Determine the [X, Y] coordinate at the center of the cell enclosing the given text.  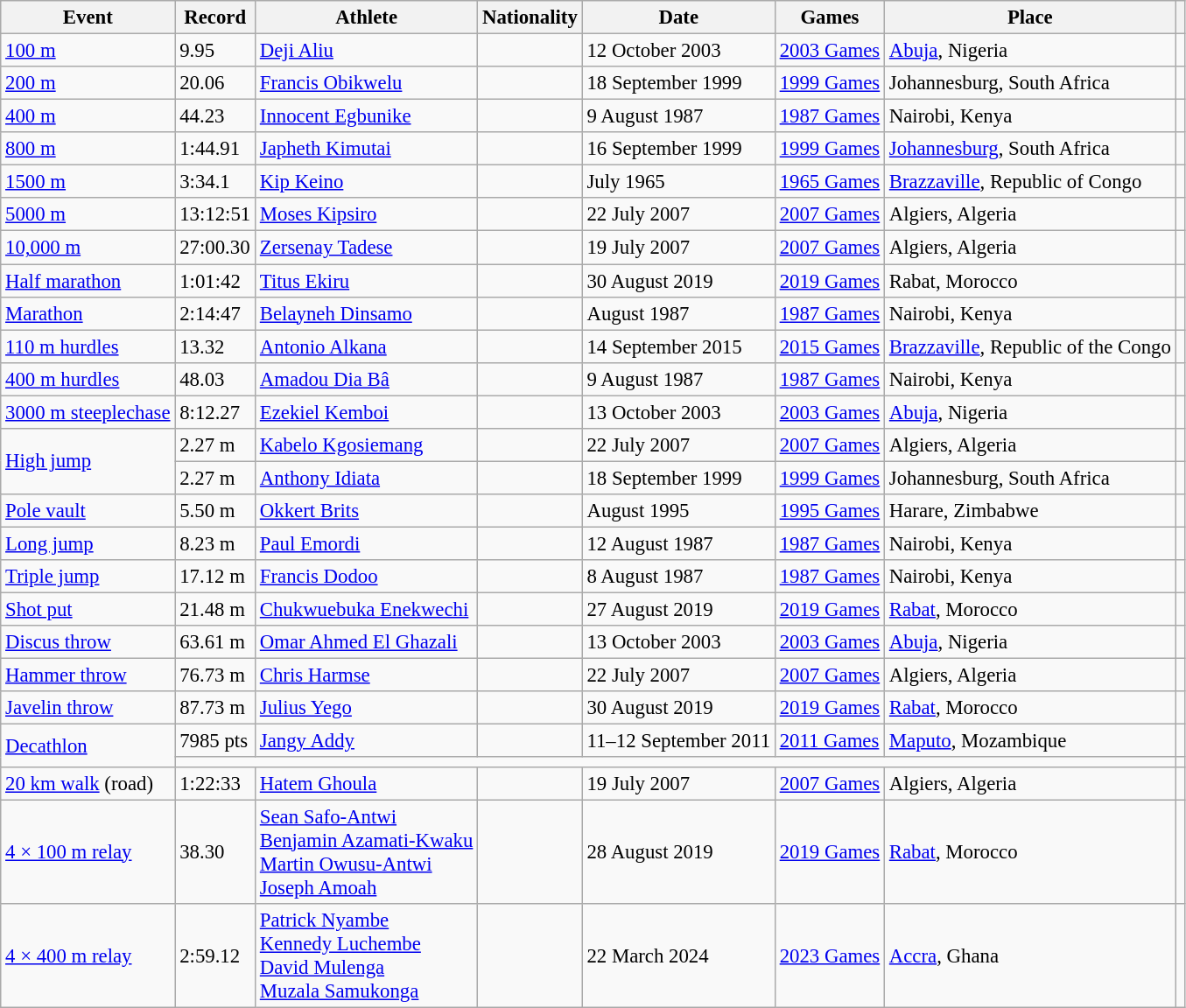
48.03 [215, 379]
Hammer throw [88, 675]
400 m hurdles [88, 379]
4 × 100 m relay [88, 852]
Japheth Kimutai [366, 149]
Kip Keino [366, 182]
27 August 2019 [678, 610]
Javelin throw [88, 708]
110 m hurdles [88, 346]
12 October 2003 [678, 51]
Athlete [366, 17]
Discus throw [88, 642]
2:59.12 [215, 955]
4 × 400 m relay [88, 955]
Kabelo Kgosiemang [366, 445]
2015 Games [830, 346]
20 km walk (road) [88, 783]
16 September 1999 [678, 149]
Triple jump [88, 577]
Chukwuebuka Enekwechi [366, 610]
3000 m steeplechase [88, 412]
High jump [88, 462]
63.61 m [215, 642]
Record [215, 17]
13:12:51 [215, 214]
12 August 1987 [678, 543]
Innocent Egbunike [366, 116]
9.95 [215, 51]
Games [830, 17]
Omar Ahmed El Ghazali [366, 642]
Julius Yego [366, 708]
Brazzaville, Republic of the Congo [1031, 346]
20.06 [215, 83]
2023 Games [830, 955]
Hatem Ghoula [366, 783]
Shot put [88, 610]
Harare, Zimbabwe [1031, 511]
3:34.1 [215, 182]
2011 Games [830, 741]
28 August 2019 [678, 852]
Patrick NyambeKennedy LuchembeDavid MulengaMuzala Samukonga [366, 955]
Pole vault [88, 511]
11–12 September 2011 [678, 741]
Belayneh Dinsamo [366, 313]
Date [678, 17]
87.73 m [215, 708]
1965 Games [830, 182]
Accra, Ghana [1031, 955]
Marathon [88, 313]
August 1995 [678, 511]
5000 m [88, 214]
44.23 [215, 116]
7985 pts [215, 741]
8 August 1987 [678, 577]
27:00.30 [215, 248]
Brazzaville, Republic of Congo [1031, 182]
Sean Safo-AntwiBenjamin Azamati-KwakuMartin Owusu-AntwiJoseph Amoah [366, 852]
8.23 m [215, 543]
Francis Obikwelu [366, 83]
Titus Ekiru [366, 281]
14 September 2015 [678, 346]
8:12.27 [215, 412]
Jangy Addy [366, 741]
Antonio Alkana [366, 346]
38.30 [215, 852]
400 m [88, 116]
Anthony Idiata [366, 478]
10,000 m [88, 248]
Francis Dodoo [366, 577]
Chris Harmse [366, 675]
100 m [88, 51]
Maputo, Mozambique [1031, 741]
July 1965 [678, 182]
800 m [88, 149]
Nationality [530, 17]
Long jump [88, 543]
13.32 [215, 346]
Paul Emordi [366, 543]
76.73 m [215, 675]
1500 m [88, 182]
August 1987 [678, 313]
Place [1031, 17]
Moses Kipsiro [366, 214]
17.12 m [215, 577]
1:44.91 [215, 149]
Ezekiel Kemboi [366, 412]
Amadou Dia Bâ [366, 379]
Zersenay Tadese [366, 248]
Decathlon [88, 745]
Deji Aliu [366, 51]
1:22:33 [215, 783]
Okkert Brits [366, 511]
1:01:42 [215, 281]
Event [88, 17]
1995 Games [830, 511]
Half marathon [88, 281]
200 m [88, 83]
22 March 2024 [678, 955]
21.48 m [215, 610]
5.50 m [215, 511]
2:14:47 [215, 313]
